Return [X, Y] of the center of cell containing provided text 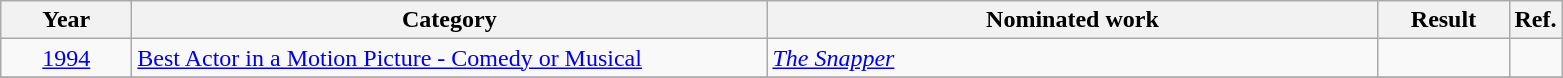
Nominated work [1072, 20]
Ref. [1536, 20]
Best Actor in a Motion Picture - Comedy or Musical [450, 58]
Category [450, 20]
Result [1444, 20]
The Snapper [1072, 58]
Year [66, 20]
1994 [66, 58]
